From the cell containing the given text, extract its center point as (X, Y) coordinate. 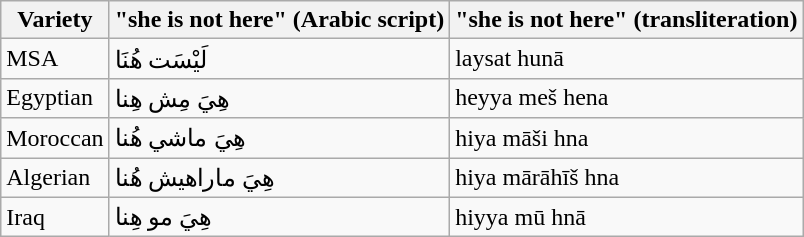
"she is not here" (transliteration) (626, 20)
Algerian (55, 178)
hiya māši hna (626, 138)
هِيَ ماشي هُنا (280, 138)
Moroccan (55, 138)
Iraq (55, 217)
هِيَ مو هِنا (280, 217)
Variety (55, 20)
heyya meš hena (626, 98)
"she is not here" (Arabic script) (280, 20)
لَيْسَت هُنَا (280, 59)
هِيَ مِش هِنا (280, 98)
هِيَ ماراهيش هُنا (280, 178)
laysat hunā (626, 59)
Egyptian (55, 98)
hiyya mū hnā (626, 217)
MSA (55, 59)
hiya mārāhīš hna (626, 178)
